Locate the cell with the specified text and output its (X, Y) center coordinate. 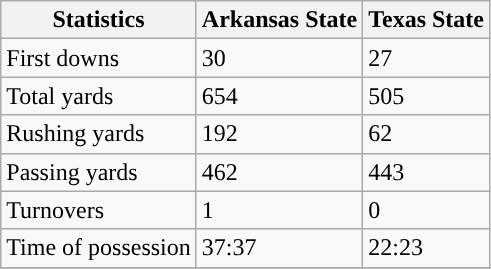
462 (279, 172)
37:37 (279, 248)
Turnovers (99, 210)
Passing yards (99, 172)
192 (279, 134)
22:23 (426, 248)
0 (426, 210)
30 (279, 58)
Texas State (426, 20)
27 (426, 58)
Time of possession (99, 248)
Statistics (99, 20)
Total yards (99, 96)
Arkansas State (279, 20)
654 (279, 96)
62 (426, 134)
1 (279, 210)
505 (426, 96)
Rushing yards (99, 134)
First downs (99, 58)
443 (426, 172)
